Return (x, y) of the center of cell containing provided text 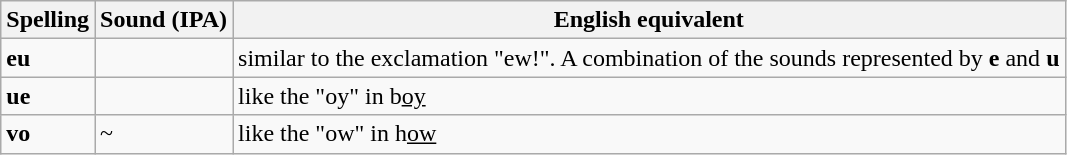
like the "ow" in how (649, 134)
English equivalent (649, 20)
ue (48, 96)
~ (164, 134)
similar to the exclamation "ew!". A combination of the sounds represented by e and u (649, 58)
like the "oy" in boy (649, 96)
vo (48, 134)
Spelling (48, 20)
eu (48, 58)
Sound (IPA) (164, 20)
